Return the [X, Y] coordinate for the center point of the cell that contains the specified text.  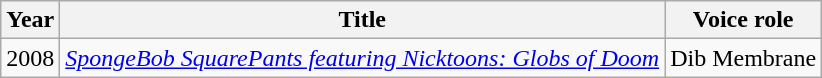
Voice role [744, 20]
2008 [30, 58]
Dib Membrane [744, 58]
Year [30, 20]
SpongeBob SquarePants featuring Nicktoons: Globs of Doom [362, 58]
Title [362, 20]
